Detect which cell encompasses the target text, then output its (X, Y) center coordinate. 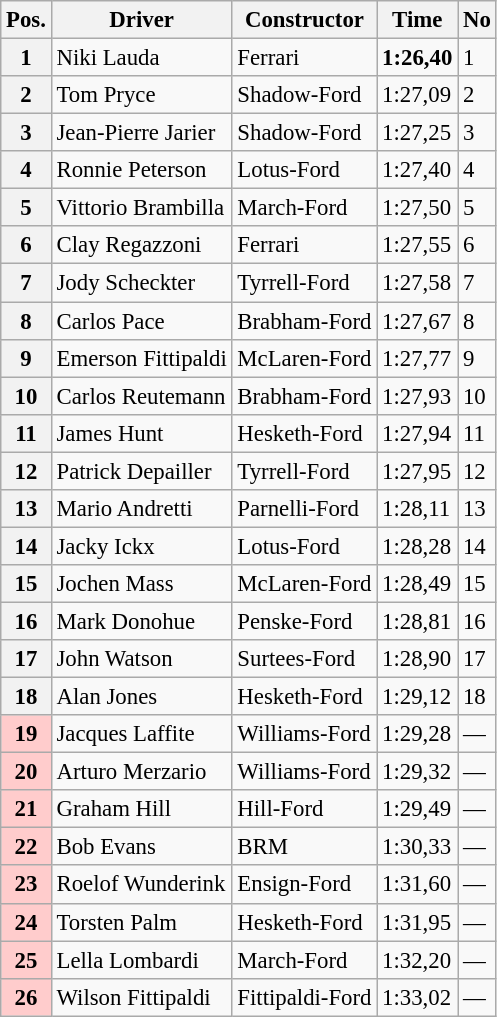
Pos. (26, 20)
1:27,40 (418, 170)
Jochen Mass (142, 584)
Niki Lauda (142, 58)
Torsten Palm (142, 922)
1:27,50 (418, 208)
1:26,40 (418, 58)
1:28,81 (418, 621)
Carlos Reutemann (142, 396)
Arturo Merzario (142, 772)
Hill-Ford (304, 809)
Vittorio Brambilla (142, 208)
Jacques Laffite (142, 734)
Ensign-Ford (304, 885)
Bob Evans (142, 847)
Jacky Ickx (142, 546)
Constructor (304, 20)
1:28,49 (418, 584)
1:27,67 (418, 321)
1:33,02 (418, 997)
Mario Andretti (142, 509)
John Watson (142, 659)
Wilson Fittipaldi (142, 997)
1:29,49 (418, 809)
Roelof Wunderink (142, 885)
Jody Scheckter (142, 283)
20 (26, 772)
24 (26, 922)
19 (26, 734)
Mark Donohue (142, 621)
1:27,09 (418, 95)
Ronnie Peterson (142, 170)
Surtees-Ford (304, 659)
Emerson Fittipaldi (142, 358)
1:32,20 (418, 960)
1:29,32 (418, 772)
1:28,90 (418, 659)
Carlos Pace (142, 321)
1:31,95 (418, 922)
No (477, 20)
1:29,28 (418, 734)
Alan Jones (142, 697)
Tom Pryce (142, 95)
1:27,94 (418, 433)
23 (26, 885)
1:29,12 (418, 697)
1:27,77 (418, 358)
1:31,60 (418, 885)
Penske-Ford (304, 621)
James Hunt (142, 433)
Lella Lombardi (142, 960)
1:27,55 (418, 245)
21 (26, 809)
1:27,58 (418, 283)
1:30,33 (418, 847)
Patrick Depailler (142, 471)
1:27,93 (418, 396)
Parnelli-Ford (304, 509)
Fittipaldi-Ford (304, 997)
Graham Hill (142, 809)
22 (26, 847)
Time (418, 20)
26 (26, 997)
1:27,25 (418, 133)
1:28,11 (418, 509)
Driver (142, 20)
1:28,28 (418, 546)
Clay Regazzoni (142, 245)
Jean-Pierre Jarier (142, 133)
BRM (304, 847)
25 (26, 960)
1:27,95 (418, 471)
